Find where the given text appears and provide that cell's center as [x, y] coordinate. 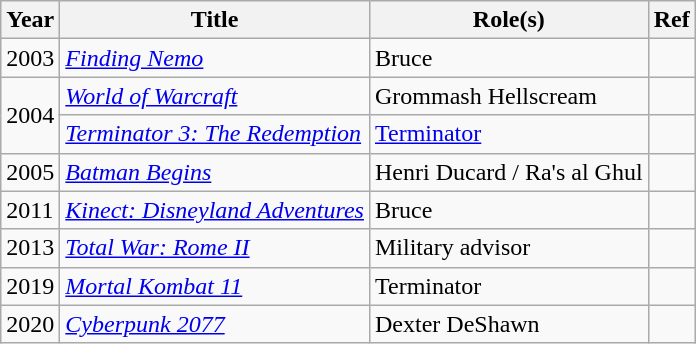
Cyberpunk 2077 [215, 324]
2019 [30, 286]
Title [215, 20]
2005 [30, 172]
Mortal Kombat 11 [215, 286]
Henri Ducard / Ra's al Ghul [508, 172]
Year [30, 20]
Batman Begins [215, 172]
Finding Nemo [215, 58]
Ref [672, 20]
2011 [30, 210]
World of Warcraft [215, 96]
Military advisor [508, 248]
Role(s) [508, 20]
2020 [30, 324]
Dexter DeShawn [508, 324]
Total War: Rome II [215, 248]
Kinect: Disneyland Adventures [215, 210]
Grommash Hellscream [508, 96]
2004 [30, 115]
2003 [30, 58]
Terminator 3: The Redemption [215, 134]
2013 [30, 248]
